Find where the given text appears and provide that cell's center as [X, Y] coordinate. 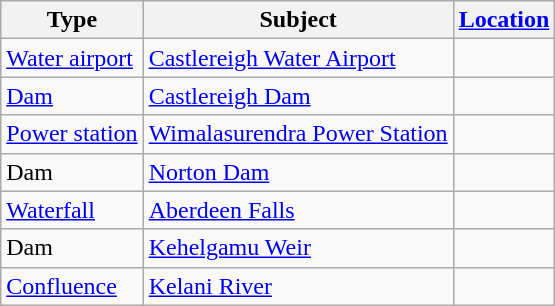
Waterfall [72, 210]
Castlereigh Dam [298, 96]
Power station [72, 134]
Location [504, 20]
Confluence [72, 286]
Kehelgamu Weir [298, 248]
Castlereigh Water Airport [298, 58]
Aberdeen Falls [298, 210]
Wimalasurendra Power Station [298, 134]
Type [72, 20]
Water airport [72, 58]
Kelani River [298, 286]
Subject [298, 20]
Norton Dam [298, 172]
